Provide the (x, y) coordinate of the cell's center where the given text is located.  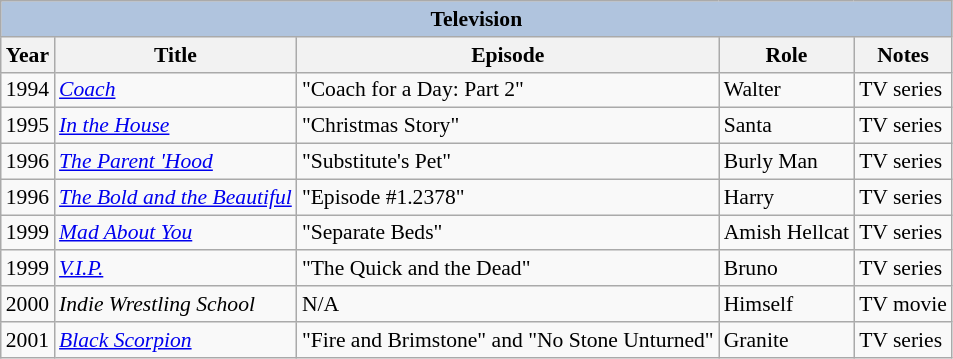
Year (28, 55)
Harry (786, 197)
Role (786, 55)
In the House (176, 126)
Black Scorpion (176, 340)
"Separate Beds" (508, 233)
2000 (28, 304)
Himself (786, 304)
N/A (508, 304)
Mad About You (176, 233)
2001 (28, 340)
Indie Wrestling School (176, 304)
1994 (28, 90)
1995 (28, 126)
Burly Man (786, 162)
"The Quick and the Dead" (508, 269)
Coach (176, 90)
Walter (786, 90)
"Substitute's Pet" (508, 162)
Title (176, 55)
"Fire and Brimstone" and "No Stone Unturned" (508, 340)
"Coach for a Day: Part 2" (508, 90)
Amish Hellcat (786, 233)
The Parent 'Hood (176, 162)
Episode (508, 55)
Santa (786, 126)
TV movie (903, 304)
Notes (903, 55)
The Bold and the Beautiful (176, 197)
"Christmas Story" (508, 126)
V.I.P. (176, 269)
Television (476, 19)
Bruno (786, 269)
Granite (786, 340)
"Episode #1.2378" (508, 197)
